Search for the cell housing the specified text and yield its [X, Y] center coordinate. 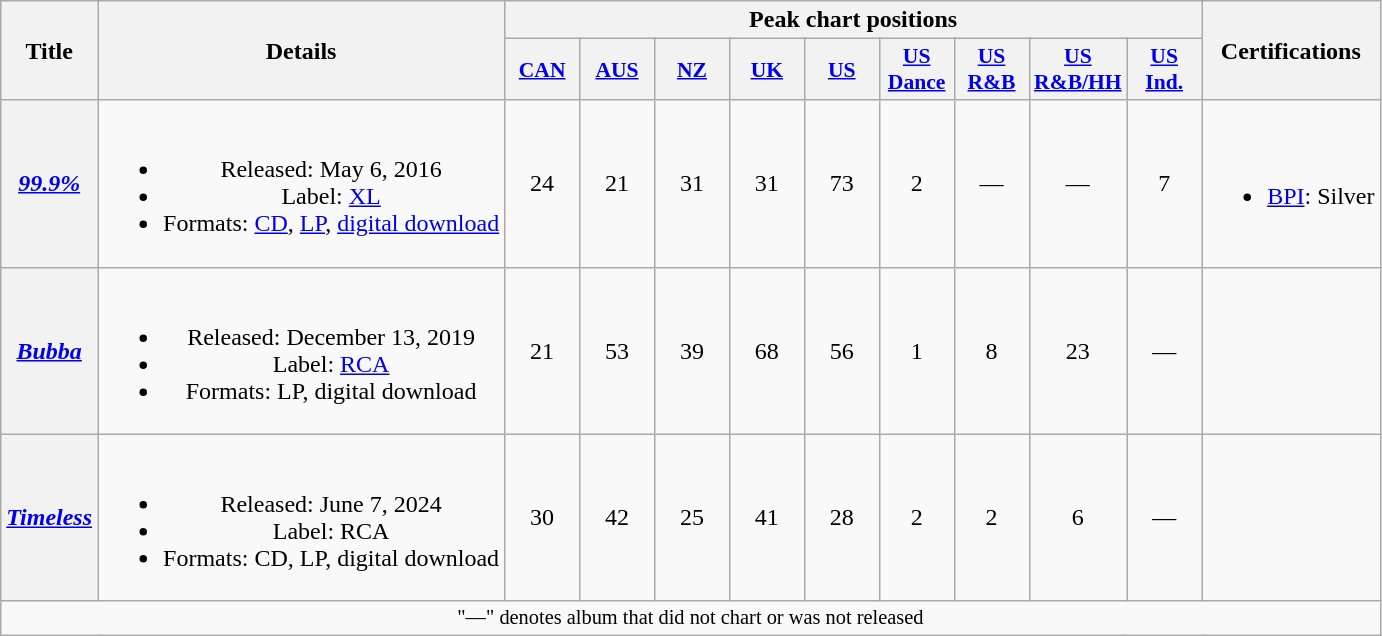
US R&B/HH [1078, 70]
Peak chart positions [854, 20]
42 [618, 518]
Released: June 7, 2024Label: RCAFormats: CD, LP, digital download [302, 518]
US Ind. [1164, 70]
"—" denotes album that did not chart or was not released [690, 618]
25 [692, 518]
NZ [692, 70]
8 [992, 350]
1 [916, 350]
Title [50, 50]
68 [766, 350]
24 [542, 184]
23 [1078, 350]
41 [766, 518]
56 [842, 350]
Certifications [1291, 50]
Bubba [50, 350]
7 [1164, 184]
99.9% [50, 184]
US Dance [916, 70]
28 [842, 518]
Details [302, 50]
6 [1078, 518]
Released: May 6, 2016Label: XLFormats: CD, LP, digital download [302, 184]
BPI: Silver [1291, 184]
53 [618, 350]
Timeless [50, 518]
73 [842, 184]
39 [692, 350]
US [842, 70]
Released: December 13, 2019Label: RCAFormats: LP, digital download [302, 350]
30 [542, 518]
UK [766, 70]
US R&B [992, 70]
CAN [542, 70]
AUS [618, 70]
